Return the [x, y] coordinate for the center point of the cell that contains the specified text.  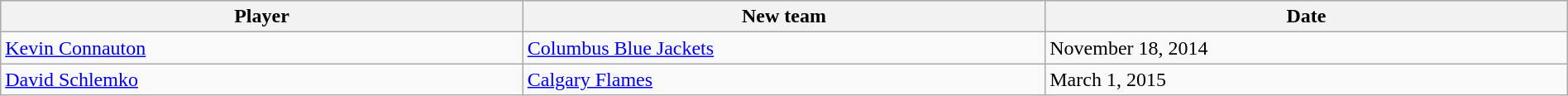
November 18, 2014 [1307, 48]
March 1, 2015 [1307, 79]
Columbus Blue Jackets [784, 48]
Calgary Flames [784, 79]
David Schlemko [262, 79]
Kevin Connauton [262, 48]
Date [1307, 17]
New team [784, 17]
Player [262, 17]
